Identify which cell holds the provided text, then report its (x, y) central coordinate. 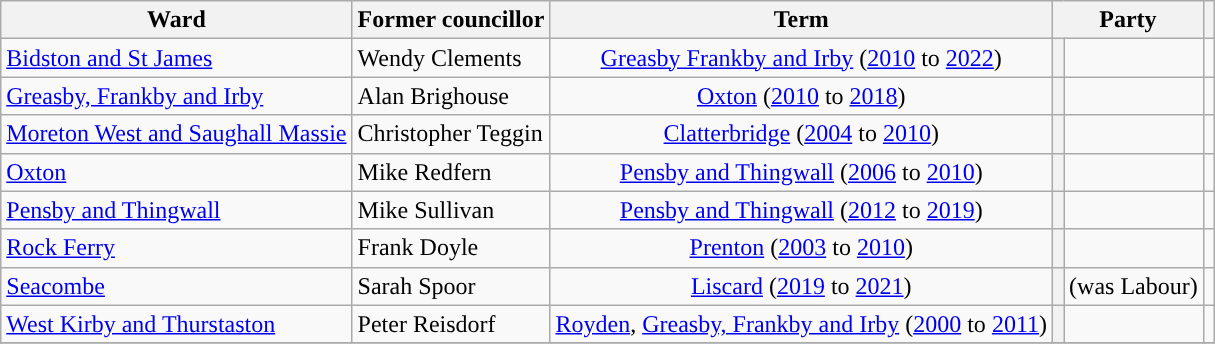
Seacombe (176, 286)
Royden, Greasby, Frankby and Irby (2000 to 2011) (802, 324)
Peter Reisdorf (451, 324)
Liscard (2019 to 2021) (802, 286)
Party (1128, 20)
Mike Redfern (451, 172)
West Kirby and Thurstaston (176, 324)
(was Labour) (1134, 286)
Clatterbridge (2004 to 2010) (802, 134)
Pensby and Thingwall (2006 to 2010) (802, 172)
Moreton West and Saughall Massie (176, 134)
Pensby and Thingwall (2012 to 2019) (802, 210)
Greasby, Frankby and Irby (176, 96)
Pensby and Thingwall (176, 210)
Christopher Teggin (451, 134)
Alan Brighouse (451, 96)
Wendy Clements (451, 58)
Ward (176, 20)
Term (802, 20)
Mike Sullivan (451, 210)
Greasby Frankby and Irby (2010 to 2022) (802, 58)
Prenton (2003 to 2010) (802, 248)
Rock Ferry (176, 248)
Oxton (2010 to 2018) (802, 96)
Frank Doyle (451, 248)
Oxton (176, 172)
Former councillor (451, 20)
Bidston and St James (176, 58)
Sarah Spoor (451, 286)
